Return the [x, y] coordinate for the center point of the cell that contains the specified text.  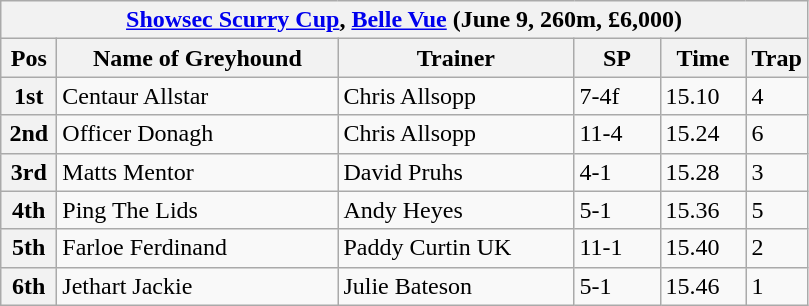
11-1 [617, 248]
Centaur Allstar [198, 96]
15.10 [703, 96]
Julie Bateson [456, 286]
6 [776, 134]
15.36 [703, 210]
4th [29, 210]
Officer Donagh [198, 134]
Farloe Ferdinand [198, 248]
2 [776, 248]
6th [29, 286]
3 [776, 172]
Ping The Lids [198, 210]
Trap [776, 58]
Showsec Scurry Cup, Belle Vue (June 9, 260m, £6,000) [404, 20]
4-1 [617, 172]
1 [776, 286]
Pos [29, 58]
15.40 [703, 248]
2nd [29, 134]
Matts Mentor [198, 172]
Andy Heyes [456, 210]
Jethart Jackie [198, 286]
4 [776, 96]
15.24 [703, 134]
5th [29, 248]
11-4 [617, 134]
Time [703, 58]
Paddy Curtin UK [456, 248]
Name of Greyhound [198, 58]
David Pruhs [456, 172]
1st [29, 96]
SP [617, 58]
3rd [29, 172]
7-4f [617, 96]
15.28 [703, 172]
Trainer [456, 58]
5 [776, 210]
15.46 [703, 286]
